Provide the (X, Y) coordinate of the cell's center where the given text is located.  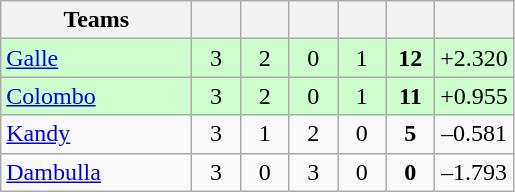
Teams (96, 20)
12 (410, 58)
+2.320 (474, 58)
+0.955 (474, 96)
Kandy (96, 134)
5 (410, 134)
11 (410, 96)
Galle (96, 58)
–0.581 (474, 134)
Colombo (96, 96)
–1.793 (474, 172)
Dambulla (96, 172)
